Detect which cell encompasses the target text, then output its (x, y) center coordinate. 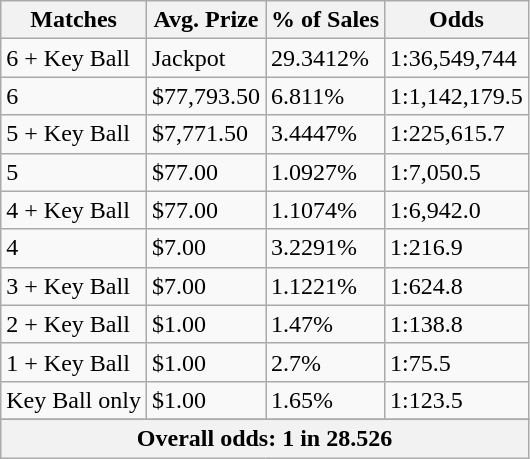
3.4447% (326, 134)
$7,771.50 (206, 134)
Jackpot (206, 58)
Avg. Prize (206, 20)
1:1,142,179.5 (457, 96)
1:123.5 (457, 400)
1:216.9 (457, 248)
4 (74, 248)
5 + Key Ball (74, 134)
1:36,549,744 (457, 58)
$77,793.50 (206, 96)
2.7% (326, 362)
1:6,942.0 (457, 210)
Odds (457, 20)
6 + Key Ball (74, 58)
Overall odds: 1 in 28.526 (265, 438)
1:75.5 (457, 362)
1.1074% (326, 210)
Key Ball only (74, 400)
1:138.8 (457, 324)
Matches (74, 20)
3.2291% (326, 248)
% of Sales (326, 20)
4 + Key Ball (74, 210)
1.1221% (326, 286)
1.47% (326, 324)
1:624.8 (457, 286)
1.0927% (326, 172)
1.65% (326, 400)
1 + Key Ball (74, 362)
6.811% (326, 96)
1:7,050.5 (457, 172)
1:225,615.7 (457, 134)
2 + Key Ball (74, 324)
3 + Key Ball (74, 286)
29.3412% (326, 58)
6 (74, 96)
5 (74, 172)
